Output the (X, Y) coordinate of the center of the cell containing the given text.  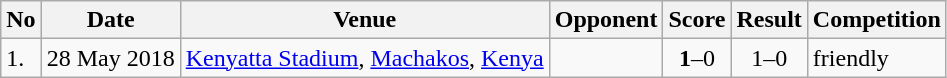
friendly (876, 58)
No (21, 20)
Venue (364, 20)
Competition (876, 20)
Result (769, 20)
1. (21, 58)
Opponent (606, 20)
Date (110, 20)
28 May 2018 (110, 58)
Kenyatta Stadium, Machakos, Kenya (364, 58)
Score (697, 20)
